Pinpoint the cell where the given text exists, returning its (x, y) midpoint coordinate. 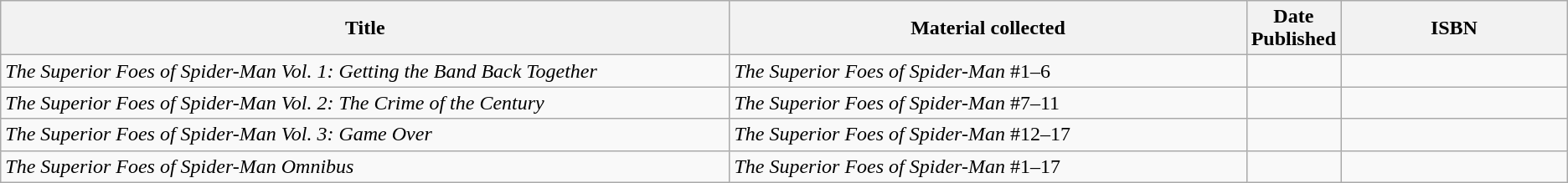
The Superior Foes of Spider-Man Vol. 2: The Crime of the Century (365, 103)
The Superior Foes of Spider-Man Vol. 1: Getting the Band Back Together (365, 71)
Title (365, 28)
ISBN (1454, 28)
The Superior Foes of Spider-Man Vol. 3: Game Over (365, 135)
The Superior Foes of Spider-Man #7–11 (988, 103)
The Superior Foes of Spider-Man #12–17 (988, 135)
The Superior Foes of Spider-Man Omnibus (365, 166)
Date Published (1293, 28)
Material collected (988, 28)
The Superior Foes of Spider-Man #1–17 (988, 166)
The Superior Foes of Spider-Man #1–6 (988, 71)
